Output the [X, Y] coordinate of the center of the cell containing the given text.  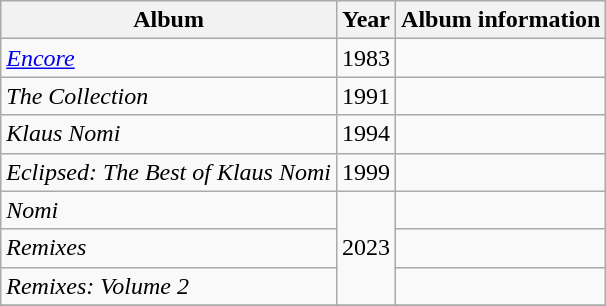
Eclipsed: The Best of Klaus Nomi [169, 172]
Remixes [169, 248]
2023 [366, 248]
Encore [169, 58]
The Collection [169, 96]
Remixes: Volume 2 [169, 286]
1999 [366, 172]
Year [366, 20]
Nomi [169, 210]
1994 [366, 134]
Album [169, 20]
1991 [366, 96]
1983 [366, 58]
Album information [501, 20]
Klaus Nomi [169, 134]
